Provide the (x, y) coordinate of the cell's center where the given text is located.  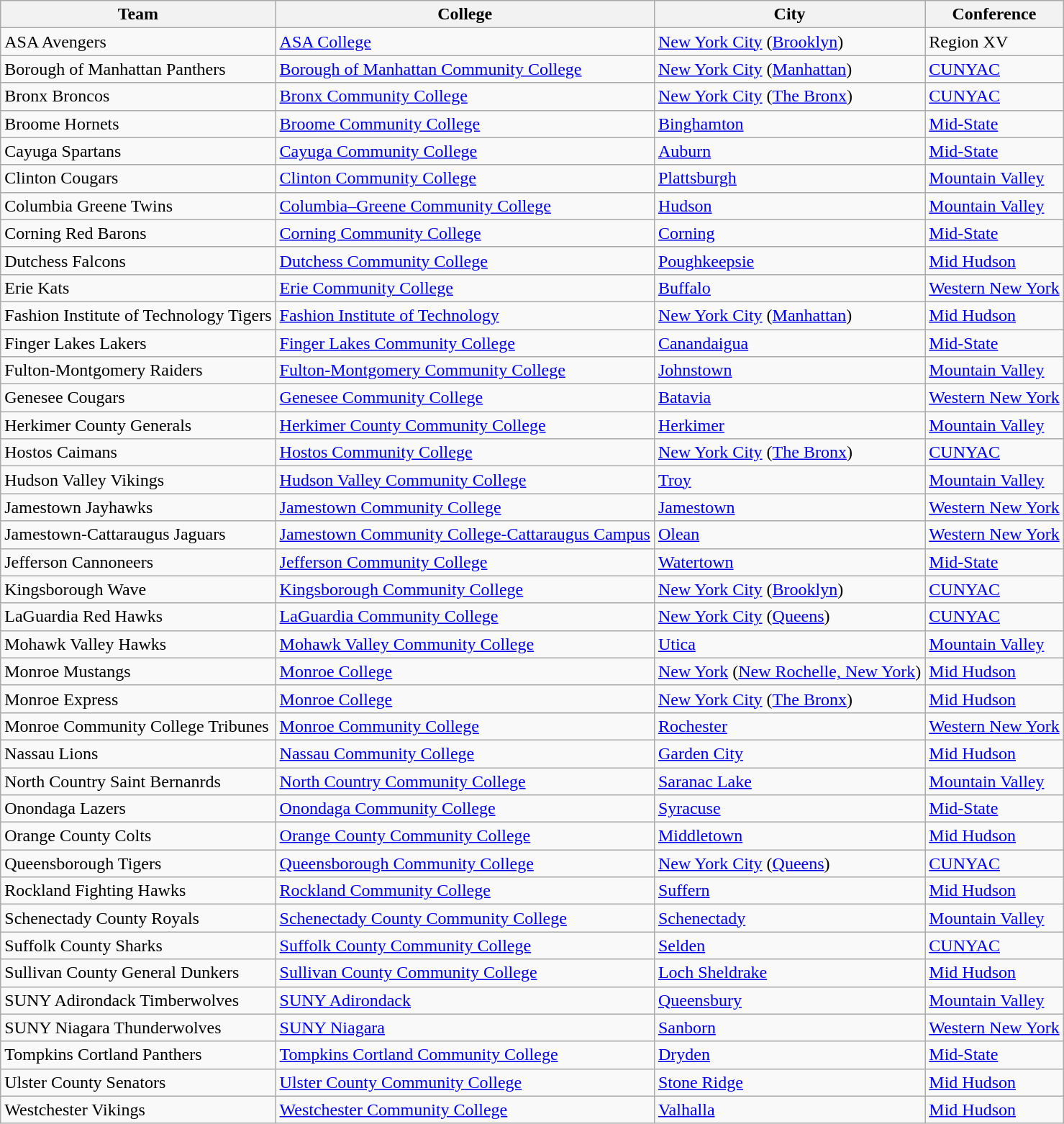
Loch Sheldrake (789, 973)
Sullivan County General Dunkers (138, 973)
Monroe Mustangs (138, 671)
Syracuse (789, 809)
Queensborough Community College (465, 864)
New York (New Rochelle, New York) (789, 671)
Herkimer County Community College (465, 425)
Middletown (789, 836)
SUNY Niagara (465, 1028)
Ulster County Community College (465, 1082)
Binghamton (789, 124)
SUNY Niagara Thunderwolves (138, 1028)
Batavia (789, 398)
Hudson (789, 206)
Jamestown (789, 507)
Auburn (789, 151)
Borough of Manhattan Panthers (138, 69)
SUNY Adirondack Timberwolves (138, 1000)
Nassau Community College (465, 753)
LaGuardia Red Hawks (138, 617)
Jamestown Community College-Cattaraugus Campus (465, 535)
Corning (789, 233)
Dutchess Community College (465, 260)
Ulster County Senators (138, 1082)
Suffern (789, 891)
Saranac Lake (789, 781)
Genesee Community College (465, 398)
Team (138, 14)
College (465, 14)
Orange County Colts (138, 836)
Monroe Community College (465, 726)
Johnstown (789, 371)
Watertown (789, 562)
ASA Avengers (138, 42)
Hostos Community College (465, 453)
Finger Lakes Lakers (138, 343)
Jefferson Community College (465, 562)
Monroe Community College Tribunes (138, 726)
Nassau Lions (138, 753)
Garden City (789, 753)
Rochester (789, 726)
Schenectady County Royals (138, 918)
Herkimer (789, 425)
Jamestown Jayhawks (138, 507)
Columbia Greene Twins (138, 206)
Erie Community College (465, 288)
Herkimer County Generals (138, 425)
North Country Community College (465, 781)
Broome Hornets (138, 124)
Finger Lakes Community College (465, 343)
Monroe Express (138, 699)
Region XV (994, 42)
Hudson Valley Vikings (138, 480)
Dutchess Falcons (138, 260)
Schenectady (789, 918)
Cayuga Spartans (138, 151)
Sanborn (789, 1028)
Utica (789, 644)
Buffalo (789, 288)
Jamestown-Cattaraugus Jaguars (138, 535)
Hudson Valley Community College (465, 480)
Clinton Cougars (138, 178)
Bronx Broncos (138, 96)
Cayuga Community College (465, 151)
Westchester Vikings (138, 1110)
ASA College (465, 42)
Jamestown Community College (465, 507)
Onondaga Community College (465, 809)
Clinton Community College (465, 178)
Corning Red Barons (138, 233)
Stone Ridge (789, 1082)
Rockland Community College (465, 891)
Genesee Cougars (138, 398)
Westchester Community College (465, 1110)
Tompkins Cortland Panthers (138, 1055)
Canandaigua (789, 343)
City (789, 14)
Tompkins Cortland Community College (465, 1055)
Selden (789, 946)
Columbia–Greene Community College (465, 206)
Borough of Manhattan Community College (465, 69)
Fulton-Montgomery Community College (465, 371)
Suffolk County Sharks (138, 946)
Conference (994, 14)
Jefferson Cannoneers (138, 562)
Kingsborough Wave (138, 589)
Suffolk County Community College (465, 946)
Mohawk Valley Community College (465, 644)
Troy (789, 480)
Hostos Caimans (138, 453)
Rockland Fighting Hawks (138, 891)
Fulton-Montgomery Raiders (138, 371)
Schenectady County Community College (465, 918)
Plattsburgh (789, 178)
LaGuardia Community College (465, 617)
Orange County Community College (465, 836)
Olean (789, 535)
Queensborough Tigers (138, 864)
Erie Kats (138, 288)
Dryden (789, 1055)
Corning Community College (465, 233)
North Country Saint Bernanrds (138, 781)
Bronx Community College (465, 96)
Sullivan County Community College (465, 973)
Valhalla (789, 1110)
Poughkeepsie (789, 260)
Broome Community College (465, 124)
Kingsborough Community College (465, 589)
SUNY Adirondack (465, 1000)
Queensbury (789, 1000)
Onondaga Lazers (138, 809)
Fashion Institute of Technology (465, 315)
Fashion Institute of Technology Tigers (138, 315)
Mohawk Valley Hawks (138, 644)
